For the text-containing cell, return its midpoint in (x, y) coordinate format. 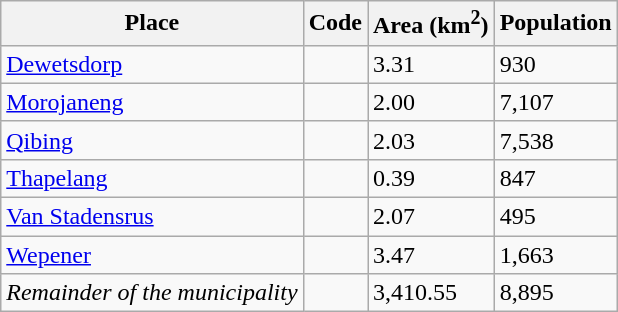
2.03 (432, 140)
Dewetsdorp (152, 64)
3.31 (432, 64)
Remainder of the municipality (152, 293)
3,410.55 (432, 293)
847 (556, 178)
0.39 (432, 178)
3.47 (432, 255)
Qibing (152, 140)
Place (152, 24)
7,538 (556, 140)
1,663 (556, 255)
Wepener (152, 255)
2.00 (432, 102)
495 (556, 217)
8,895 (556, 293)
7,107 (556, 102)
2.07 (432, 217)
Thapelang (152, 178)
Van Stadensrus (152, 217)
Morojaneng (152, 102)
Population (556, 24)
Area (km2) (432, 24)
Code (335, 24)
930 (556, 64)
